Provide the (x, y) coordinate of the cell's center where the given text is located.  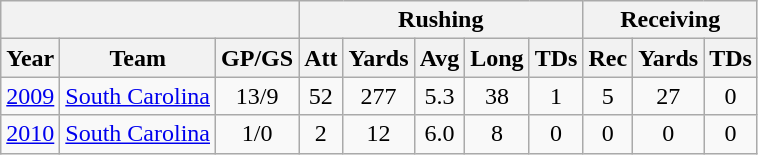
Rushing (441, 20)
8 (497, 134)
12 (378, 134)
Avg (440, 58)
5 (608, 96)
13/9 (258, 96)
2 (321, 134)
5.3 (440, 96)
Rec (608, 58)
Team (138, 58)
27 (668, 96)
2009 (30, 96)
1/0 (258, 134)
Year (30, 58)
Receiving (670, 20)
Att (321, 58)
277 (378, 96)
GP/GS (258, 58)
6.0 (440, 134)
2010 (30, 134)
1 (556, 96)
52 (321, 96)
38 (497, 96)
Long (497, 58)
